For the text-containing cell, return its midpoint in (x, y) coordinate format. 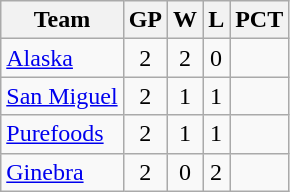
Purefoods (62, 134)
GP (145, 20)
Team (62, 20)
Alaska (62, 58)
PCT (260, 20)
L (216, 20)
W (186, 20)
San Miguel (62, 96)
Ginebra (62, 172)
